Return the [X, Y] coordinate for the center point of the cell that contains the specified text.  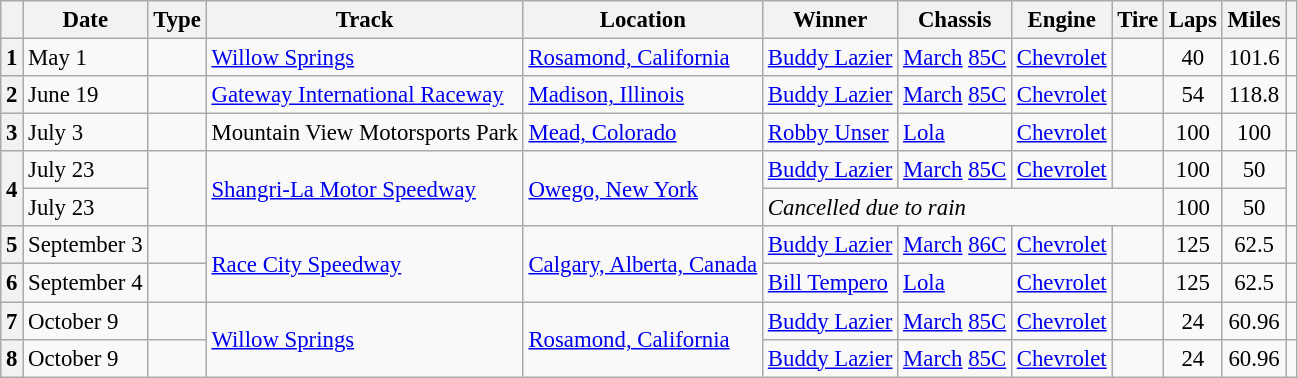
March 86C [955, 245]
3 [12, 133]
Cancelled due to rain [964, 208]
Madison, Illinois [642, 95]
Race City Speedway [364, 264]
May 1 [86, 58]
101.6 [1254, 58]
2 [12, 95]
September 3 [86, 245]
July 3 [86, 133]
September 4 [86, 283]
40 [1192, 58]
Tire [1138, 20]
8 [12, 358]
118.8 [1254, 95]
54 [1192, 95]
Location [642, 20]
Date [86, 20]
Track [364, 20]
1 [12, 58]
Calgary, Alberta, Canada [642, 264]
Mead, Colorado [642, 133]
7 [12, 321]
Chassis [955, 20]
Laps [1192, 20]
5 [12, 245]
Mountain View Motorsports Park [364, 133]
4 [12, 188]
Shangri-La Motor Speedway [364, 188]
6 [12, 283]
Miles [1254, 20]
Winner [830, 20]
June 19 [86, 95]
Robby Unser [830, 133]
Type [177, 20]
Gateway International Raceway [364, 95]
Owego, New York [642, 188]
Bill Tempero [830, 283]
Engine [1061, 20]
